Detect which cell encompasses the target text, then output its [x, y] center coordinate. 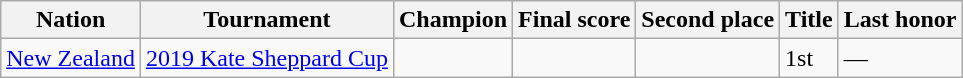
2019 Kate Sheppard Cup [266, 58]
1st [810, 58]
Nation [71, 20]
— [900, 58]
Tournament [266, 20]
Last honor [900, 20]
Final score [574, 20]
Second place [708, 20]
Champion [452, 20]
New Zealand [71, 58]
Title [810, 20]
